Capture the cell that displays the provided text and extract its (x, y) central coordinate. 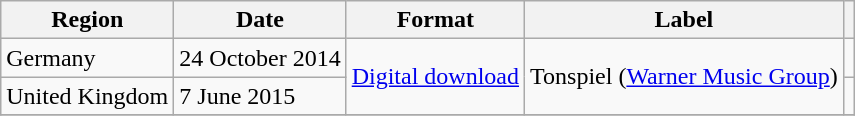
Date (260, 20)
Tonspiel (Warner Music Group) (684, 77)
24 October 2014 (260, 58)
Region (88, 20)
Label (684, 20)
7 June 2015 (260, 96)
United Kingdom (88, 96)
Digital download (435, 77)
Format (435, 20)
Germany (88, 58)
